Capture the cell that displays the provided text and extract its [X, Y] central coordinate. 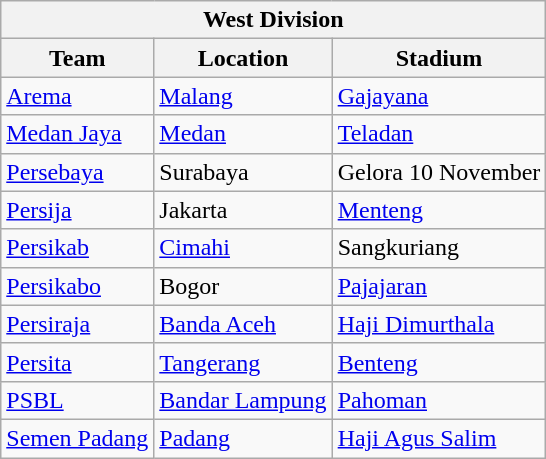
Bandar Lampung [243, 400]
Pajajaran [439, 286]
Team [78, 58]
PSBL [78, 400]
Gajayana [439, 96]
Surabaya [243, 172]
Location [243, 58]
Padang [243, 438]
Gelora 10 November [439, 172]
Tangerang [243, 362]
Haji Agus Salim [439, 438]
Malang [243, 96]
West Division [274, 20]
Persiraja [78, 324]
Medan Jaya [78, 134]
Arema [78, 96]
Persita [78, 362]
Persija [78, 210]
Persikab [78, 248]
Stadium [439, 58]
Sangkuriang [439, 248]
Persikabo [78, 286]
Bogor [243, 286]
Medan [243, 134]
Benteng [439, 362]
Teladan [439, 134]
Menteng [439, 210]
Semen Padang [78, 438]
Banda Aceh [243, 324]
Persebaya [78, 172]
Haji Dimurthala [439, 324]
Pahoman [439, 400]
Jakarta [243, 210]
Cimahi [243, 248]
